Provide the (x, y) coordinate of the cell's center where the given text is located.  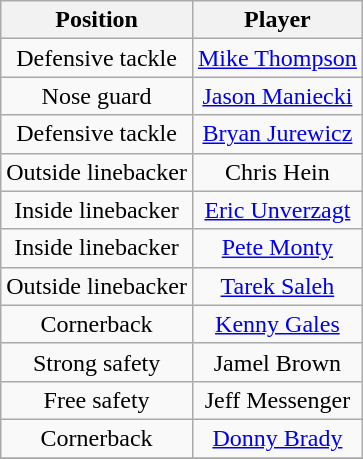
Jeff Messenger (277, 400)
Donny Brady (277, 438)
Jamel Brown (277, 362)
Chris Hein (277, 172)
Nose guard (97, 96)
Strong safety (97, 362)
Position (97, 20)
Jason Maniecki (277, 96)
Kenny Gales (277, 324)
Pete Monty (277, 248)
Bryan Jurewicz (277, 134)
Tarek Saleh (277, 286)
Free safety (97, 400)
Mike Thompson (277, 58)
Eric Unverzagt (277, 210)
Player (277, 20)
